Identify which cell holds the provided text, then report its (x, y) central coordinate. 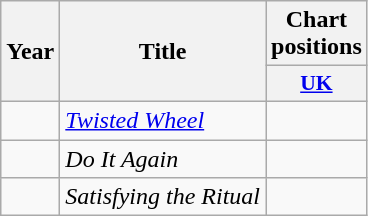
Title (163, 52)
Satisfying the Ritual (163, 197)
Year (30, 52)
UK (317, 84)
Chart positions (317, 34)
Twisted Wheel (163, 120)
Do It Again (163, 159)
